Identify which cell holds the provided text, then report its (X, Y) central coordinate. 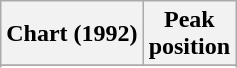
Peakposition (189, 34)
Chart (1992) (72, 34)
